Identify which cell holds the provided text, then report its [x, y] central coordinate. 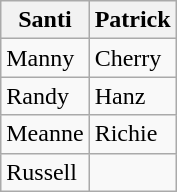
Randy [45, 96]
Richie [132, 134]
Patrick [132, 20]
Santi [45, 20]
Hanz [132, 96]
Cherry [132, 58]
Meanne [45, 134]
Manny [45, 58]
Russell [45, 172]
